Pinpoint the cell where the given text exists, returning its (X, Y) midpoint coordinate. 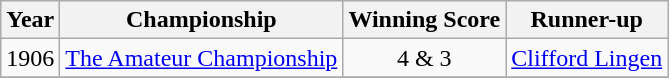
Championship (202, 20)
Runner-up (587, 20)
1906 (30, 58)
Clifford Lingen (587, 58)
Year (30, 20)
The Amateur Championship (202, 58)
Winning Score (424, 20)
4 & 3 (424, 58)
